Identify which cell holds the provided text, then report its [x, y] central coordinate. 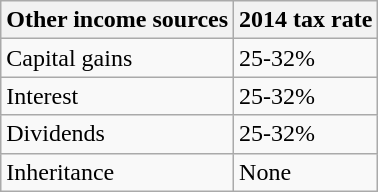
Inheritance [118, 172]
Dividends [118, 134]
None [306, 172]
Other income sources [118, 20]
Capital gains [118, 58]
2014 tax rate [306, 20]
Interest [118, 96]
